Detect which cell encompasses the target text, then output its (X, Y) center coordinate. 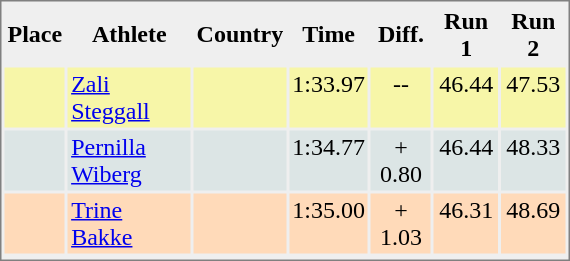
Zali Steggall (129, 98)
Diff. (401, 34)
Place (34, 34)
47.53 (533, 98)
1:35.00 (328, 224)
Time (328, 34)
46.31 (466, 224)
1:33.97 (328, 98)
1:34.77 (328, 160)
+ 1.03 (401, 224)
48.69 (533, 224)
Country (240, 34)
+ 0.80 (401, 160)
Trine Bakke (129, 224)
Run 1 (466, 34)
Athlete (129, 34)
-- (401, 98)
48.33 (533, 160)
Pernilla Wiberg (129, 160)
Run 2 (533, 34)
